Pinpoint the cell where the given text exists, returning its (X, Y) midpoint coordinate. 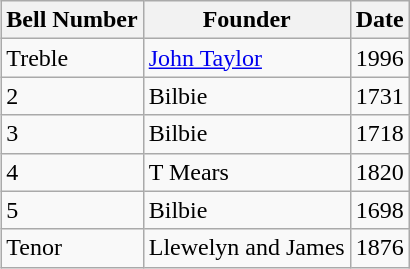
Bell Number (72, 20)
Founder (246, 20)
3 (72, 134)
1718 (380, 134)
4 (72, 172)
John Taylor (246, 58)
1820 (380, 172)
1876 (380, 248)
2 (72, 96)
Llewelyn and James (246, 248)
1698 (380, 210)
Treble (72, 58)
Date (380, 20)
1996 (380, 58)
Tenor (72, 248)
1731 (380, 96)
5 (72, 210)
T Mears (246, 172)
